Pinpoint the cell where the given text exists, returning its (x, y) midpoint coordinate. 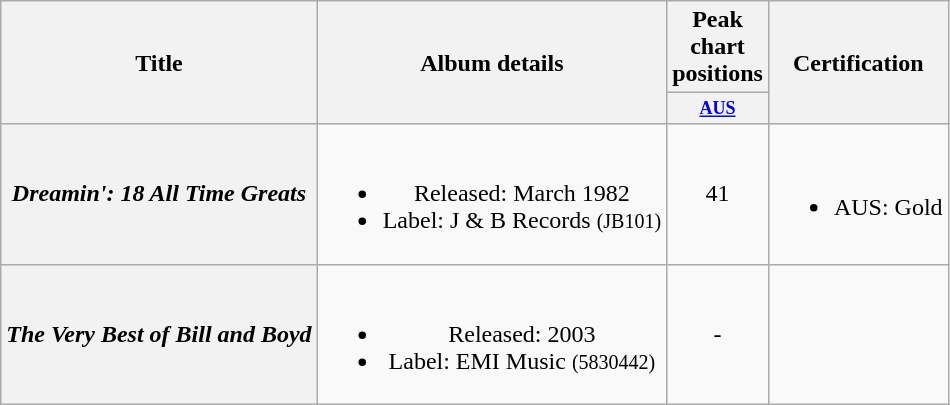
Dreamin': 18 All Time Greats (159, 194)
AUS (718, 108)
Peak chart positions (718, 47)
AUS: Gold (858, 194)
Album details (492, 62)
- (718, 334)
Title (159, 62)
The Very Best of Bill and Boyd (159, 334)
Certification (858, 62)
Released: March 1982Label: J & B Records (JB101) (492, 194)
41 (718, 194)
Released: 2003Label: EMI Music (5830442) (492, 334)
